Capture the cell that displays the provided text and extract its [x, y] central coordinate. 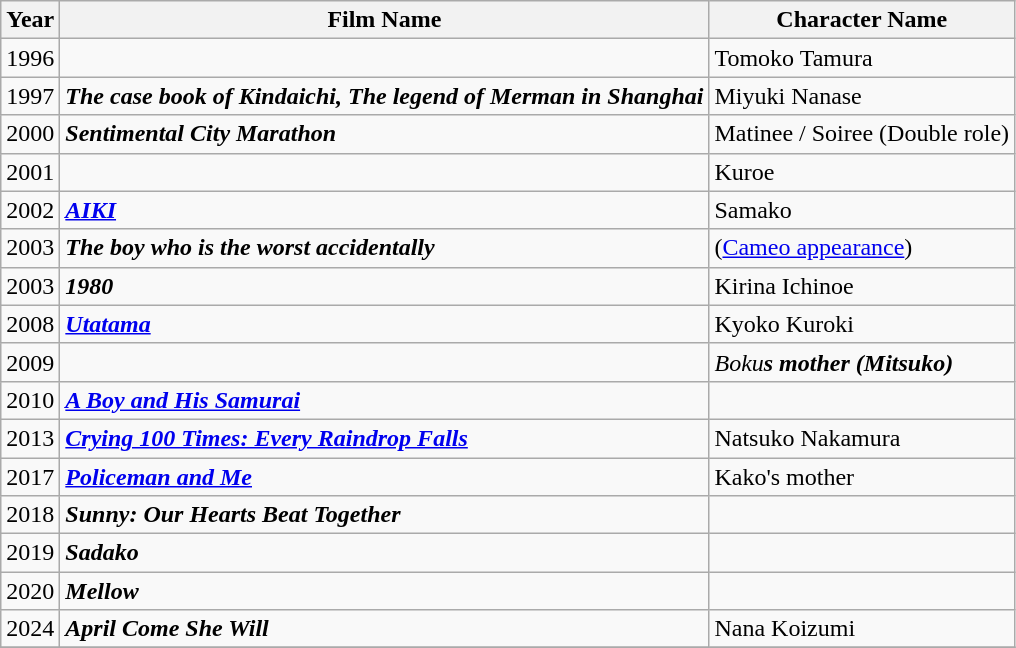
2000 [30, 134]
Bokus mother (Mitsuko) [862, 362]
AIKI [384, 210]
Kako's mother [862, 477]
Crying 100 Times: Every Raindrop Falls [384, 438]
Kuroe [862, 172]
Sentimental City Marathon [384, 134]
The case book of Kindaichi, The legend of Merman in Shanghai [384, 96]
2024 [30, 629]
Samako [862, 210]
Film Name [384, 20]
Tomoko Tamura [862, 58]
Kirina Ichinoe [862, 286]
2009 [30, 362]
Natsuko Nakamura [862, 438]
Matinee / Soiree (Double role) [862, 134]
Policeman and Me [384, 477]
Mellow [384, 591]
2010 [30, 400]
The boy who is the worst accidentally [384, 248]
2020 [30, 591]
Kyoko Kuroki [862, 324]
Sunny: Our Hearts Beat Together [384, 515]
1996 [30, 58]
April Come She Will [384, 629]
2018 [30, 515]
2013 [30, 438]
1980 [384, 286]
2008 [30, 324]
Utatama [384, 324]
Sadako [384, 553]
2002 [30, 210]
Nana Koizumi [862, 629]
1997 [30, 96]
Character Name [862, 20]
Miyuki Nanase [862, 96]
2019 [30, 553]
Year [30, 20]
(Cameo appearance) [862, 248]
2017 [30, 477]
2001 [30, 172]
A Boy and His Samurai [384, 400]
